Return [X, Y] of the center of cell containing provided text 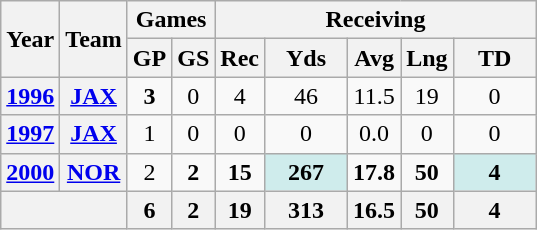
15 [240, 172]
Year [30, 39]
Rec [240, 58]
NOR [94, 172]
GS [194, 58]
11.5 [374, 96]
6 [149, 210]
Lng [427, 58]
16.5 [374, 210]
1997 [30, 134]
0.0 [374, 134]
TD [494, 58]
313 [306, 210]
Receiving [376, 20]
46 [306, 96]
3 [149, 96]
Games [170, 20]
2000 [30, 172]
1996 [30, 96]
GP [149, 58]
Yds [306, 58]
Team [94, 39]
Avg [374, 58]
267 [306, 172]
17.8 [374, 172]
1 [149, 134]
